Provide the (X, Y) coordinate of the cell's center where the given text is located.  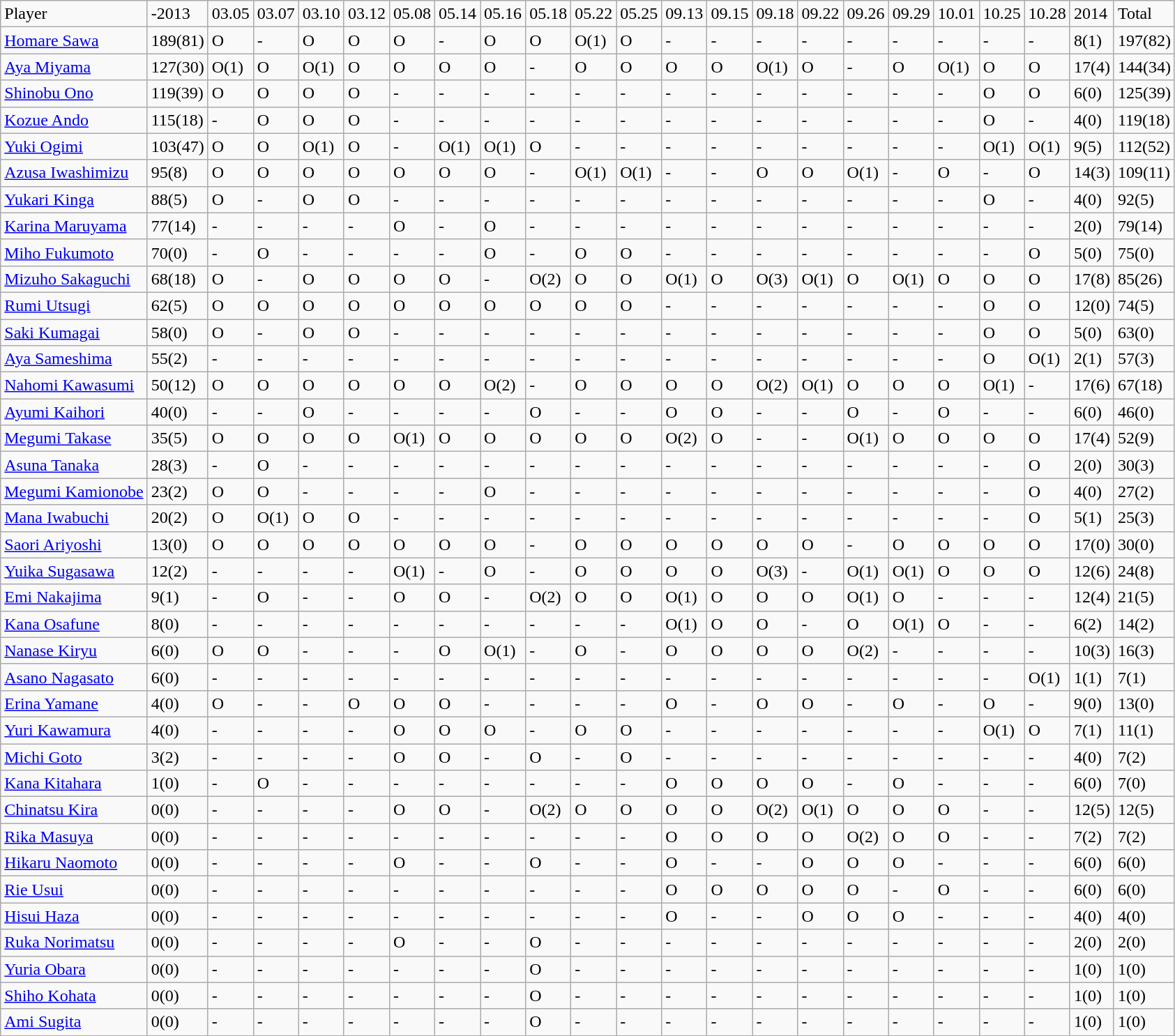
79(14) (1144, 226)
Kana Kitahara (74, 784)
Shiho Kohata (74, 996)
09.18 (775, 14)
Ayumi Kaihori (74, 412)
03.07 (276, 14)
112(52) (1144, 146)
103(47) (177, 146)
-2013 (177, 14)
Kozue Ando (74, 120)
Azusa Iwashimizu (74, 173)
144(34) (1144, 67)
127(30) (177, 67)
Mana Iwabuchi (74, 518)
09.29 (911, 14)
03.05 (230, 14)
46(0) (1144, 412)
Total (1144, 14)
92(5) (1144, 199)
14(3) (1092, 173)
85(26) (1144, 279)
09.15 (729, 14)
05.08 (411, 14)
12(4) (1092, 597)
Ruka Norimatsu (74, 943)
20(2) (177, 518)
Nanase Kiryu (74, 650)
Chinatsu Kira (74, 810)
189(81) (177, 40)
Ami Sugita (74, 1022)
68(18) (177, 279)
Yukari Kinga (74, 199)
03.12 (367, 14)
03.10 (321, 14)
Yuika Sugasawa (74, 571)
5(1) (1092, 518)
Homare Sawa (74, 40)
67(18) (1144, 386)
62(5) (177, 305)
Kana Osafune (74, 624)
12(6) (1092, 571)
17(6) (1092, 386)
74(5) (1144, 305)
05.25 (639, 14)
75(0) (1144, 252)
Miho Fukumoto (74, 252)
Nahomi Kawasumi (74, 386)
Shinobu Ono (74, 93)
17(0) (1092, 544)
Yuria Obara (74, 969)
21(5) (1144, 597)
11(1) (1144, 730)
77(14) (177, 226)
55(2) (177, 359)
27(2) (1144, 492)
8(0) (177, 624)
28(3) (177, 465)
Erina Yamane (74, 703)
115(18) (177, 120)
05.18 (548, 14)
Rie Usui (74, 890)
Karina Maruyama (74, 226)
Emi Nakajima (74, 597)
3(2) (177, 756)
12(2) (177, 571)
Hisui Haza (74, 916)
1(1) (1092, 677)
70(0) (177, 252)
14(2) (1144, 624)
10.28 (1047, 14)
9(1) (177, 597)
09.22 (820, 14)
63(0) (1144, 333)
16(3) (1144, 650)
Rumi Utsugi (74, 305)
Asuna Tanaka (74, 465)
10.25 (1001, 14)
Aya Sameshima (74, 359)
05.14 (457, 14)
Saori Ariyoshi (74, 544)
57(3) (1144, 359)
35(5) (177, 439)
Aya Miyama (74, 67)
Michi Goto (74, 756)
7(0) (1144, 784)
05.16 (503, 14)
25(3) (1144, 518)
23(2) (177, 492)
Megumi Kamionobe (74, 492)
09.13 (685, 14)
Mizuho Sakaguchi (74, 279)
30(3) (1144, 465)
2(1) (1092, 359)
2014 (1092, 14)
12(0) (1092, 305)
Rika Masuya (74, 837)
6(2) (1092, 624)
Asano Nagasato (74, 677)
88(5) (177, 199)
Megumi Takase (74, 439)
05.22 (594, 14)
9(5) (1092, 146)
197(82) (1144, 40)
17(8) (1092, 279)
09.26 (866, 14)
Saki Kumagai (74, 333)
119(18) (1144, 120)
24(8) (1144, 571)
Yuki Ogimi (74, 146)
10.01 (957, 14)
9(0) (1092, 703)
Yuri Kawamura (74, 730)
8(1) (1092, 40)
119(39) (177, 93)
Player (74, 14)
10(3) (1092, 650)
95(8) (177, 173)
40(0) (177, 412)
109(11) (1144, 173)
Hikaru Naomoto (74, 863)
30(0) (1144, 544)
50(12) (177, 386)
125(39) (1144, 93)
58(0) (177, 333)
52(9) (1144, 439)
